Extract the (x, y) coordinate from the center of the cell holding the provided text.  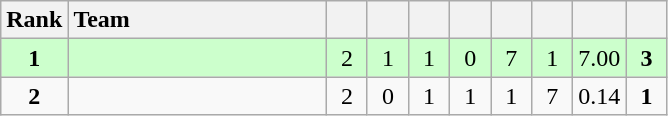
3 (646, 58)
7.00 (600, 58)
0.14 (600, 96)
Team (198, 20)
Rank (34, 20)
